Return [X, Y] of the center of cell containing provided text 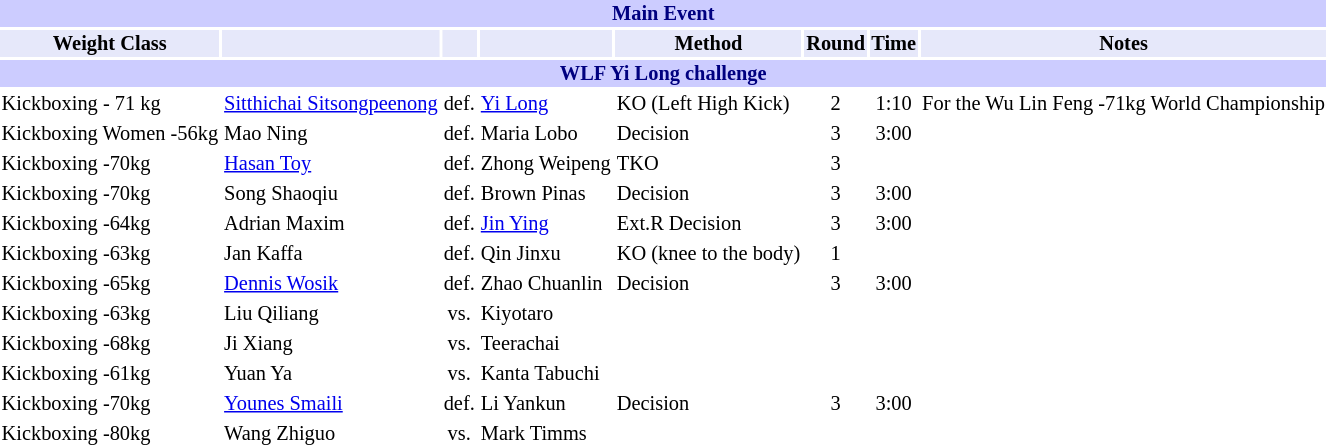
Dennis Wosik [332, 284]
TKO [708, 164]
Mao Ning [332, 134]
KO (knee to the body) [708, 254]
Song Shaoqiu [332, 194]
Weight Class [110, 44]
Zhao Chuanlin [546, 284]
Kickboxing Women -56kg [110, 134]
Li Yankun [546, 404]
Qin Jinxu [546, 254]
Kickboxing -65kg [110, 284]
Round [836, 44]
1:10 [894, 104]
Hasan Toy [332, 164]
Yi Long [546, 104]
Main Event [663, 14]
2 [836, 104]
Kanta Tabuchi [546, 374]
Kickboxing -64kg [110, 224]
Jin Ying [546, 224]
Liu Qiliang [332, 314]
Adrian Maxim [332, 224]
Maria Lobo [546, 134]
Kiyotaro [546, 314]
Kickboxing - 71 kg [110, 104]
Sitthichai Sitsongpeenong [332, 104]
Jan Kaffa [332, 254]
KO (Left High Kick) [708, 104]
Yuan Ya [332, 374]
Younes Smaili [332, 404]
Kickboxing -61kg [110, 374]
Zhong Weipeng [546, 164]
Teerachai [546, 344]
WLF Yi Long challenge [663, 74]
Kickboxing -68kg [110, 344]
Method [708, 44]
Ext.R Decision [708, 224]
1 [836, 254]
Brown Pinas [546, 194]
Time [894, 44]
Ji Xiang [332, 344]
